Capture the cell that displays the provided text and extract its [x, y] central coordinate. 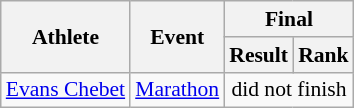
Athlete [66, 36]
Evans Chebet [66, 90]
Rank [324, 55]
Event [177, 36]
Marathon [177, 90]
Final [288, 19]
Result [258, 55]
did not finish [288, 90]
